Capture the cell that displays the provided text and extract its (X, Y) central coordinate. 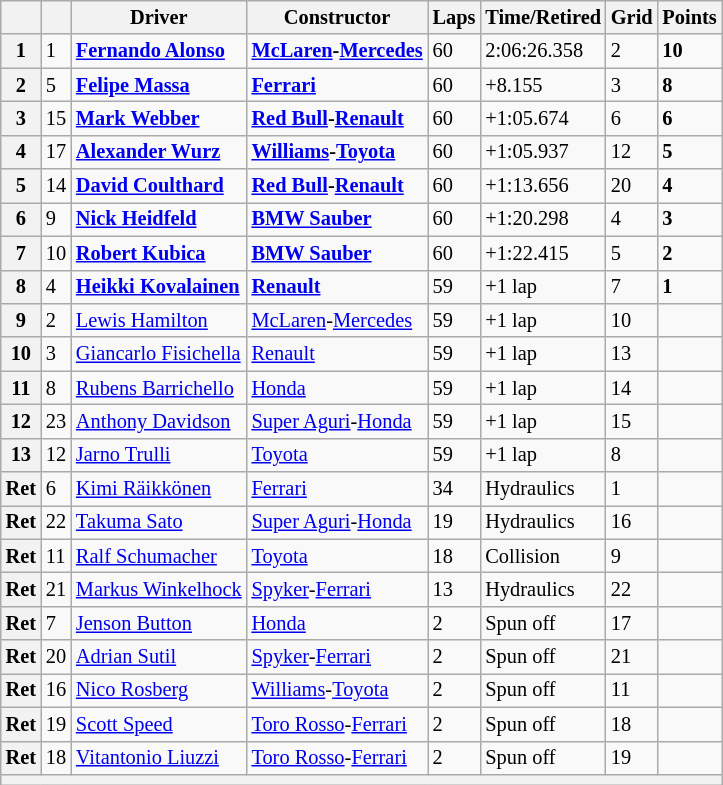
Markus Winkelhock (159, 589)
+1:05.674 (543, 118)
Jarno Trulli (159, 455)
+1:05.937 (543, 152)
Felipe Massa (159, 85)
David Coulthard (159, 186)
Vitantonio Liuzzi (159, 758)
Lewis Hamilton (159, 320)
Ralf Schumacher (159, 556)
Giancarlo Fisichella (159, 354)
Points (690, 17)
Alexander Wurz (159, 152)
Robert Kubica (159, 253)
Driver (159, 17)
Takuma Sato (159, 522)
+1:20.298 (543, 219)
Nico Rosberg (159, 690)
Scott Speed (159, 724)
+8.155 (543, 85)
Adrian Sutil (159, 657)
2:06:26.358 (543, 51)
Time/Retired (543, 17)
Laps (454, 17)
23 (56, 421)
Heikki Kovalainen (159, 287)
+1:13.656 (543, 186)
Rubens Barrichello (159, 388)
+1:22.415 (543, 253)
34 (454, 489)
Constructor (338, 17)
Kimi Räikkönen (159, 489)
Fernando Alonso (159, 51)
Jenson Button (159, 623)
Grid (632, 17)
Anthony Davidson (159, 421)
Nick Heidfeld (159, 219)
Mark Webber (159, 118)
Collision (543, 556)
